Pinpoint the cell where the given text exists, returning its [X, Y] midpoint coordinate. 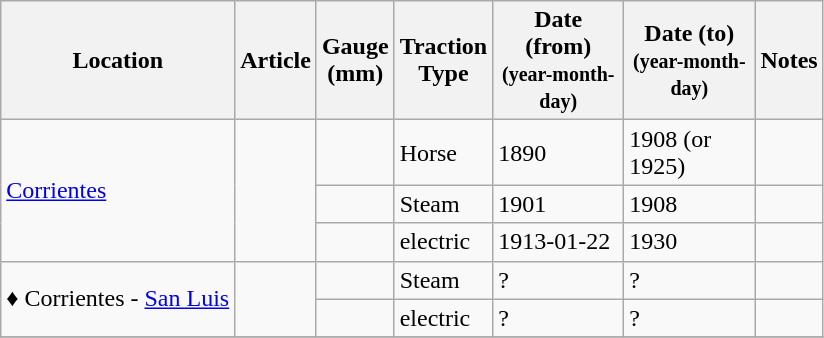
1913-01-22 [558, 242]
1908 (or 1925) [690, 152]
Date (from)(year-month-day) [558, 60]
Location [118, 60]
1890 [558, 152]
Gauge (mm) [355, 60]
Article [276, 60]
Notes [789, 60]
Horse [444, 152]
1908 [690, 204]
1930 [690, 242]
1901 [558, 204]
TractionType [444, 60]
Corrientes [118, 190]
♦ Corrientes - San Luis [118, 299]
Date (to)(year-month-day) [690, 60]
